Return the [x, y] coordinate for the center point of the cell that contains the specified text.  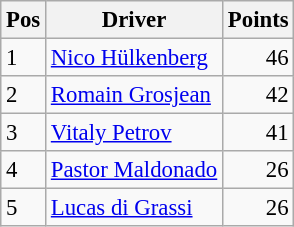
5 [24, 208]
Lucas di Grassi [134, 208]
Vitaly Petrov [134, 133]
2 [24, 95]
Nico Hülkenberg [134, 58]
46 [258, 58]
3 [24, 133]
42 [258, 95]
1 [24, 58]
Pos [24, 20]
Romain Grosjean [134, 95]
Points [258, 20]
4 [24, 170]
Pastor Maldonado [134, 170]
Driver [134, 20]
41 [258, 133]
